Capture the cell that displays the provided text and extract its (X, Y) central coordinate. 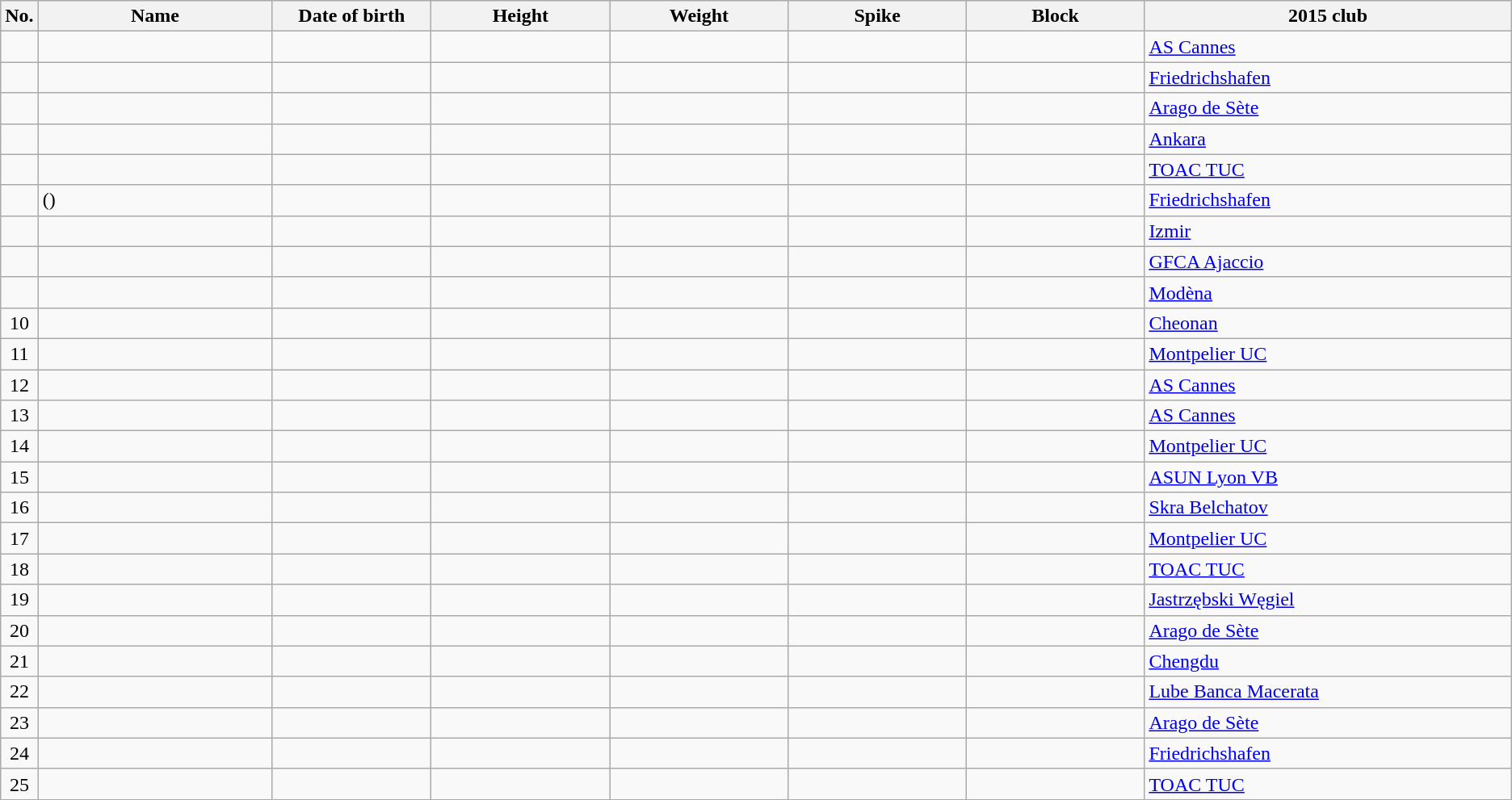
2015 club (1328, 16)
22 (19, 692)
Modèna (1328, 292)
() (155, 200)
Jastrzębski Węgiel (1328, 600)
24 (19, 753)
20 (19, 630)
Cheonan (1328, 323)
Izmir (1328, 231)
23 (19, 723)
12 (19, 385)
ASUN Lyon VB (1328, 477)
GFCA Ajaccio (1328, 262)
Spike (877, 16)
Skra Belchatov (1328, 508)
Weight (699, 16)
13 (19, 416)
Lube Banca Macerata (1328, 692)
Chengdu (1328, 661)
Ankara (1328, 139)
Height (520, 16)
Date of birth (352, 16)
11 (19, 354)
14 (19, 446)
No. (19, 16)
16 (19, 508)
17 (19, 538)
10 (19, 323)
18 (19, 569)
15 (19, 477)
Block (1055, 16)
19 (19, 600)
21 (19, 661)
Name (155, 16)
25 (19, 784)
